Return the (X, Y) coordinate for the center point of the cell that contains the specified text.  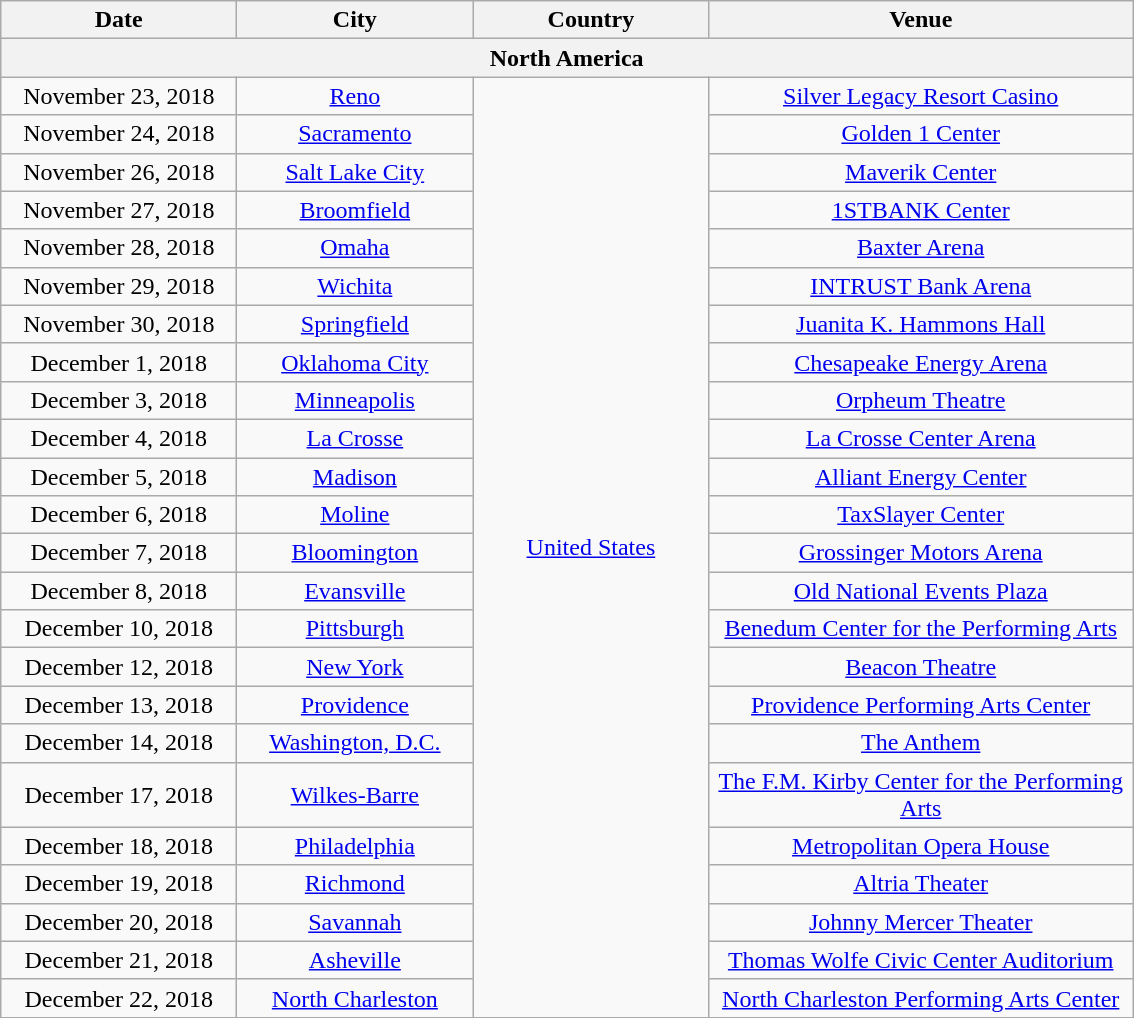
North Charleston (355, 998)
November 26, 2018 (119, 172)
Oklahoma City (355, 362)
INTRUST Bank Arena (921, 286)
November 23, 2018 (119, 96)
Chesapeake Energy Arena (921, 362)
United States (591, 547)
North America (567, 58)
November 28, 2018 (119, 248)
Salt Lake City (355, 172)
The Anthem (921, 743)
Wilkes-Barre (355, 794)
La Crosse (355, 438)
December 1, 2018 (119, 362)
December 4, 2018 (119, 438)
December 14, 2018 (119, 743)
Wichita (355, 286)
November 29, 2018 (119, 286)
Pittsburgh (355, 629)
Moline (355, 515)
North Charleston Performing Arts Center (921, 998)
Providence (355, 705)
November 27, 2018 (119, 210)
1STBANK Center (921, 210)
Reno (355, 96)
Maverik Center (921, 172)
Washington, D.C. (355, 743)
December 10, 2018 (119, 629)
Old National Events Plaza (921, 591)
December 20, 2018 (119, 922)
December 7, 2018 (119, 553)
December 13, 2018 (119, 705)
Orpheum Theatre (921, 400)
Broomfield (355, 210)
Venue (921, 20)
Savannah (355, 922)
December 3, 2018 (119, 400)
December 22, 2018 (119, 998)
Johnny Mercer Theater (921, 922)
Grossinger Motors Arena (921, 553)
Providence Performing Arts Center (921, 705)
Metropolitan Opera House (921, 846)
November 24, 2018 (119, 134)
Evansville (355, 591)
Springfield (355, 324)
Madison (355, 477)
Juanita K. Hammons Hall (921, 324)
Country (591, 20)
La Crosse Center Arena (921, 438)
New York (355, 667)
Thomas Wolfe Civic Center Auditorium (921, 960)
Richmond (355, 884)
December 12, 2018 (119, 667)
Minneapolis (355, 400)
TaxSlayer Center (921, 515)
City (355, 20)
December 17, 2018 (119, 794)
Omaha (355, 248)
December 6, 2018 (119, 515)
Benedum Center for the Performing Arts (921, 629)
Sacramento (355, 134)
Alliant Energy Center (921, 477)
December 19, 2018 (119, 884)
December 8, 2018 (119, 591)
Baxter Arena (921, 248)
December 18, 2018 (119, 846)
Bloomington (355, 553)
Asheville (355, 960)
December 21, 2018 (119, 960)
The F.M. Kirby Center for the Performing Arts (921, 794)
Silver Legacy Resort Casino (921, 96)
Altria Theater (921, 884)
December 5, 2018 (119, 477)
Philadelphia (355, 846)
Golden 1 Center (921, 134)
Date (119, 20)
November 30, 2018 (119, 324)
Beacon Theatre (921, 667)
